Detect which cell encompasses the target text, then output its (X, Y) center coordinate. 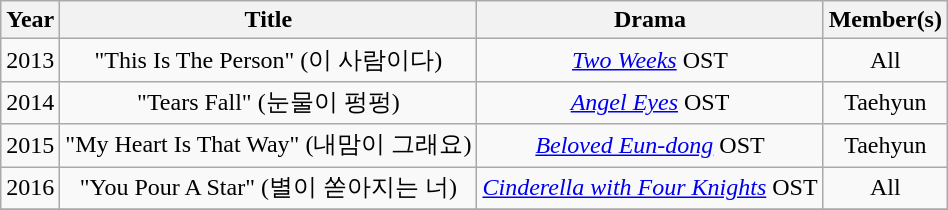
"You Pour A Star" (별이 쏟아지는 너) (268, 188)
Member(s) (885, 20)
Two Weeks OST (650, 60)
2016 (30, 188)
Drama (650, 20)
2015 (30, 146)
Angel Eyes OST (650, 102)
Year (30, 20)
"My Heart Is That Way" (내맘이 그래요) (268, 146)
2013 (30, 60)
Title (268, 20)
2014 (30, 102)
Beloved Eun-dong OST (650, 146)
"Tears Fall" (눈물이 펑펑) (268, 102)
"This Is The Person" (이 사람이다) (268, 60)
Cinderella with Four Knights OST (650, 188)
